Output the [X, Y] coordinate of the center of the cell containing the given text.  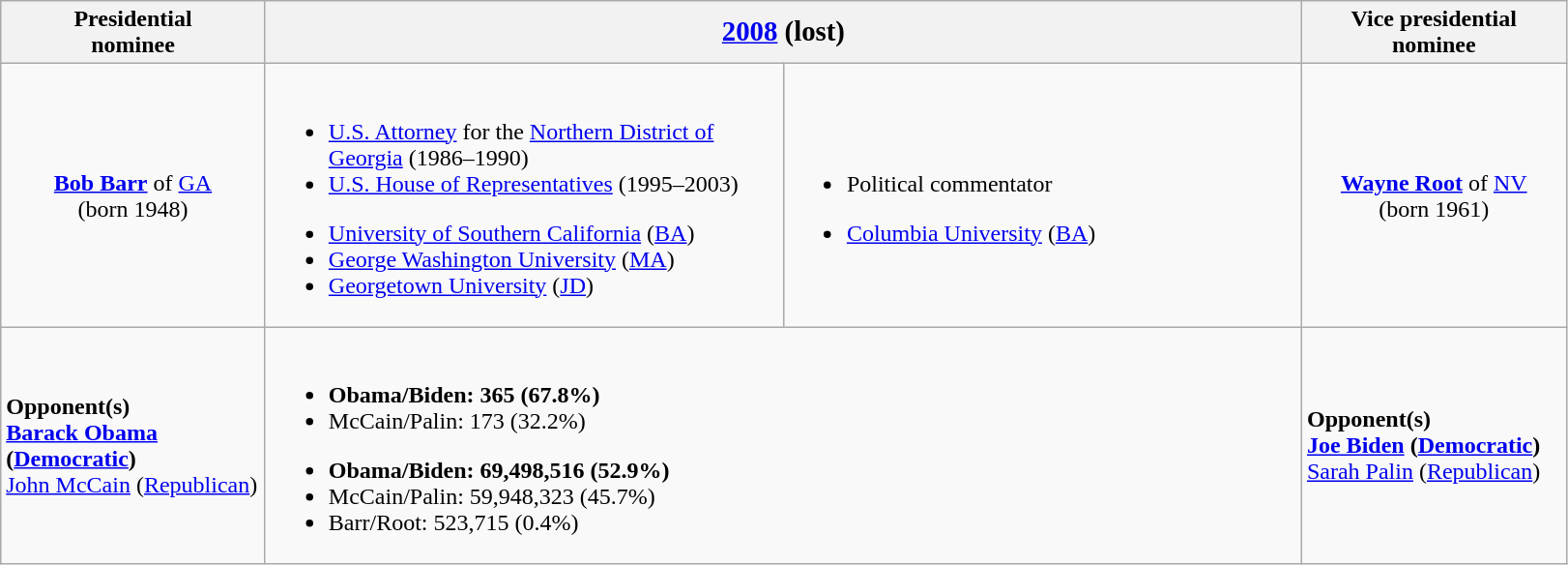
Political commentatorColumbia University (BA) [1042, 195]
Bob Barr of GA(born 1948) [133, 195]
Presidentialnominee [133, 33]
Opponent(s)Barack Obama (Democratic)John McCain (Republican) [133, 445]
Obama/Biden: 365 (67.8%)McCain/Palin: 173 (32.2%)Obama/Biden: 69,498,516 (52.9%)McCain/Palin: 59,948,323 (45.7%)Barr/Root: 523,715 (0.4%) [783, 445]
Opponent(s)Joe Biden (Democratic)Sarah Palin (Republican) [1434, 445]
2008 (lost) [783, 33]
Wayne Root of NV(born 1961) [1434, 195]
Vice presidentialnominee [1434, 33]
